Output the (x, y) coordinate of the center of the cell containing the given text.  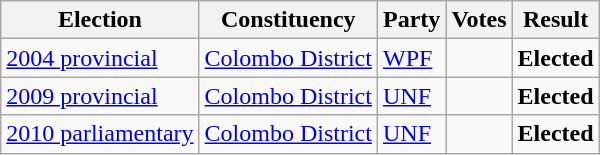
Result (556, 20)
2009 provincial (100, 96)
WPF (411, 58)
2004 provincial (100, 58)
Election (100, 20)
2010 parliamentary (100, 134)
Constituency (288, 20)
Votes (479, 20)
Party (411, 20)
